Extract the (x, y) coordinate from the center of the cell holding the provided text.  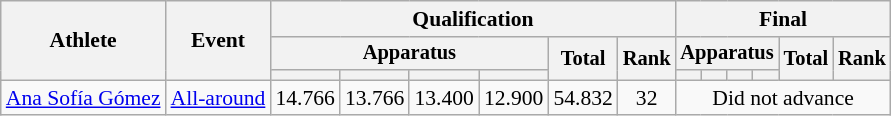
Qualification (472, 19)
All-around (218, 98)
12.900 (514, 98)
54.832 (582, 98)
13.400 (444, 98)
Athlete (84, 40)
Did not advance (782, 98)
32 (647, 98)
Event (218, 40)
14.766 (304, 98)
Final (782, 19)
13.766 (374, 98)
Ana Sofía Gómez (84, 98)
